Find where the given text appears and provide that cell's center as (x, y) coordinate. 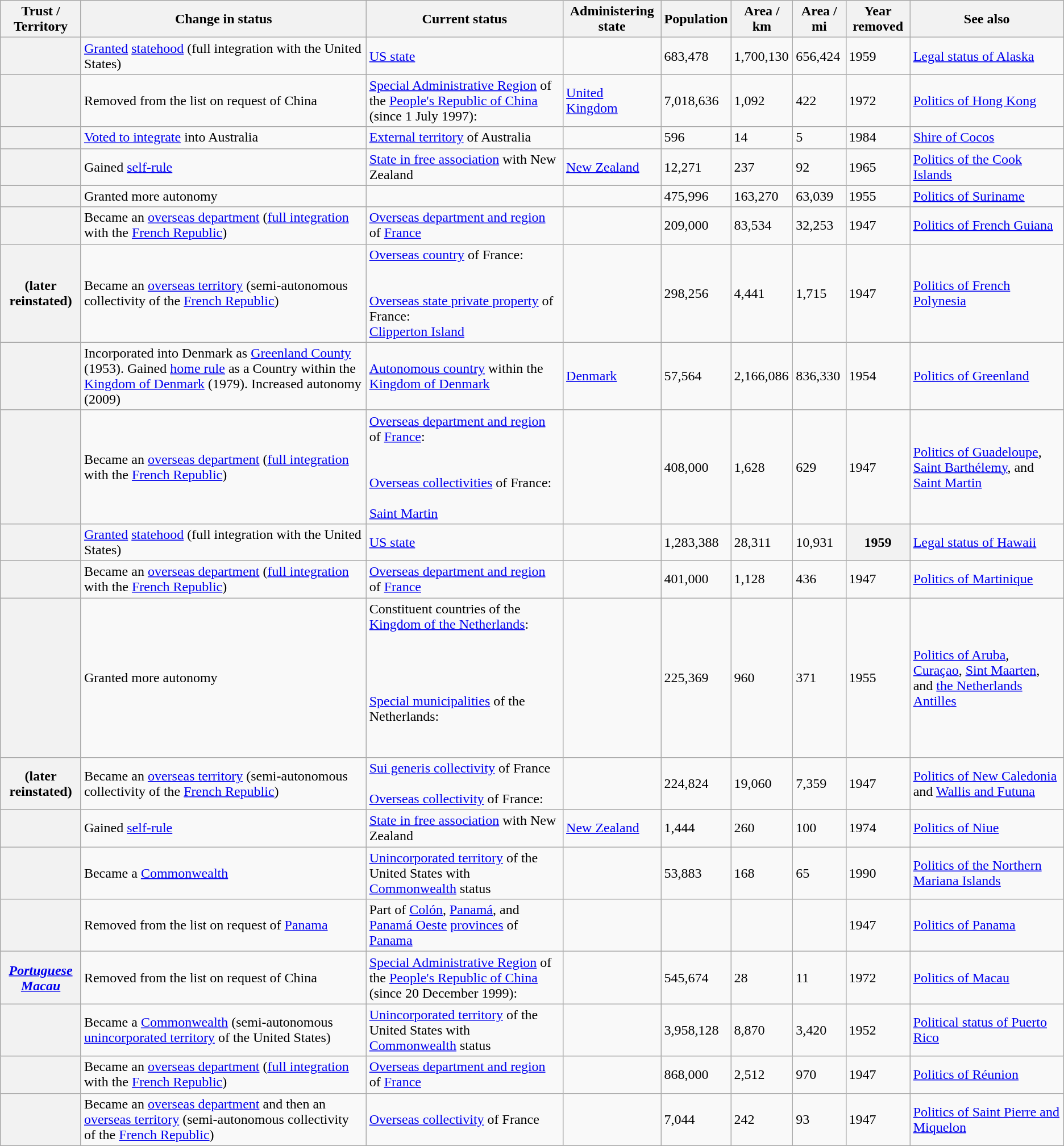
Became a Commonwealth (223, 873)
209,000 (696, 225)
401,000 (696, 579)
65 (820, 873)
1,700,130 (762, 56)
Year removed (878, 19)
7,018,636 (696, 101)
United Kingdom (612, 101)
Trust / Territory (41, 19)
92 (820, 167)
32,253 (820, 225)
298,256 (696, 293)
1954 (878, 376)
Politics of Aruba, Curaçao, Sint Maarten, and the Netherlands Antilles (987, 678)
237 (762, 167)
Overseas department and region of France:Overseas collectivities of France: Saint Martin (464, 467)
57,564 (696, 376)
242 (762, 1119)
14 (762, 138)
Incorporated into Denmark as Greenland County (1953). Gained home rule as a Country within the Kingdom of Denmark (1979). Increased autonomy (2009) (223, 376)
Politics of Macau (987, 978)
Politics of the Northern Mariana Islands (987, 873)
Became an overseas department and then an overseas territory (semi-autonomous collectivity of the French Republic) (223, 1119)
Special Administrative Region of the People's Republic of China (since 20 December 1999): (464, 978)
970 (820, 1074)
Constituent countries of the Kingdom of the Netherlands:Special municipalities of the Netherlands: (464, 678)
10,931 (820, 542)
Overseas country of France:Overseas state private property of France: Clipperton Island (464, 293)
12,271 (696, 167)
Politics of the Cook Islands (987, 167)
1990 (878, 873)
100 (820, 829)
1,715 (820, 293)
Voted to integrate into Australia (223, 138)
See also (987, 19)
225,369 (696, 678)
Change in status (223, 19)
Shire of Cocos (987, 138)
Politics of Guadeloupe, Saint Barthélemy, and Saint Martin (987, 467)
Removed from the list on request of Panama (223, 925)
2,512 (762, 1074)
2,166,086 (762, 376)
545,674 (696, 978)
Politics of Hong Kong (987, 101)
Politics of Suriname (987, 196)
1974 (878, 829)
Denmark (612, 376)
224,824 (696, 784)
Special Administrative Region of the People's Republic of China (since 1 July 1997): (464, 101)
Politics of Niue (987, 829)
Politics of Panama (987, 925)
5 (820, 138)
Area / mi (820, 19)
596 (696, 138)
656,424 (820, 56)
28 (762, 978)
4,441 (762, 293)
63,039 (820, 196)
3,420 (820, 1030)
Politics of French Guiana (987, 225)
868,000 (696, 1074)
1952 (878, 1030)
Part of Colón, Panamá, and Panamá Oeste provinces of Panama (464, 925)
Population (696, 19)
Sui generis collectivity of FranceOverseas collectivity of France: (464, 784)
163,270 (762, 196)
Politics of Saint Pierre and Miquelon (987, 1119)
Politics of Réunion (987, 1074)
3,958,128 (696, 1030)
7,044 (696, 1119)
8,870 (762, 1030)
Administering state (612, 19)
960 (762, 678)
Autonomous country within the Kingdom of Denmark (464, 376)
Politics of French Polynesia (987, 293)
422 (820, 101)
475,996 (696, 196)
1,128 (762, 579)
683,478 (696, 56)
Overseas collectivity of France (464, 1119)
19,060 (762, 784)
93 (820, 1119)
Political status of Puerto Rico (987, 1030)
11 (820, 978)
1,283,388 (696, 542)
1,628 (762, 467)
260 (762, 829)
1965 (878, 167)
168 (762, 873)
7,359 (820, 784)
Legal status of Alaska (987, 56)
629 (820, 467)
Politics of New Caledonia and Wallis and Futuna (987, 784)
371 (820, 678)
Politics of Greenland (987, 376)
28,311 (762, 542)
53,883 (696, 873)
Legal status of Hawaii (987, 542)
436 (820, 579)
Area / km (762, 19)
1,092 (762, 101)
Portuguese Macau (41, 978)
Politics of Martinique (987, 579)
1984 (878, 138)
83,534 (762, 225)
External territory of Australia (464, 138)
1,444 (696, 829)
Became a Commonwealth (semi-autonomous unincorporated territory of the United States) (223, 1030)
836,330 (820, 376)
408,000 (696, 467)
Current status (464, 19)
